Determine the (x, y) coordinate at the center of the cell enclosing the given text.  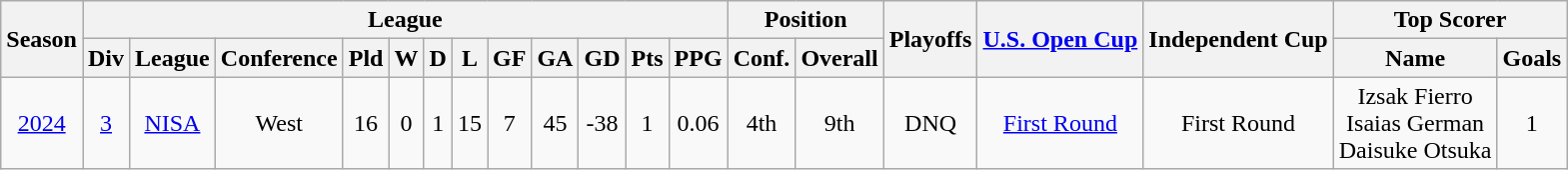
Name (1415, 58)
GA (556, 58)
L (470, 58)
16 (366, 123)
3 (106, 123)
Conf. (762, 58)
Overall (839, 58)
Top Scorer (1449, 20)
Div (106, 58)
Pld (366, 58)
U.S. Open Cup (1060, 39)
0 (406, 123)
West (279, 123)
7 (510, 123)
Season (42, 39)
Playoffs (930, 39)
Position (805, 20)
PPG (698, 58)
Pts (648, 58)
Izsak Fierro Isaias German Daisuke Otsuka (1415, 123)
GD (602, 58)
GF (510, 58)
Independent Cup (1238, 39)
15 (470, 123)
4th (762, 123)
D (438, 58)
2024 (42, 123)
45 (556, 123)
Goals (1532, 58)
0.06 (698, 123)
DNQ (930, 123)
-38 (602, 123)
NISA (173, 123)
Conference (279, 58)
9th (839, 123)
W (406, 58)
